Capture the cell that displays the provided text and extract its [X, Y] central coordinate. 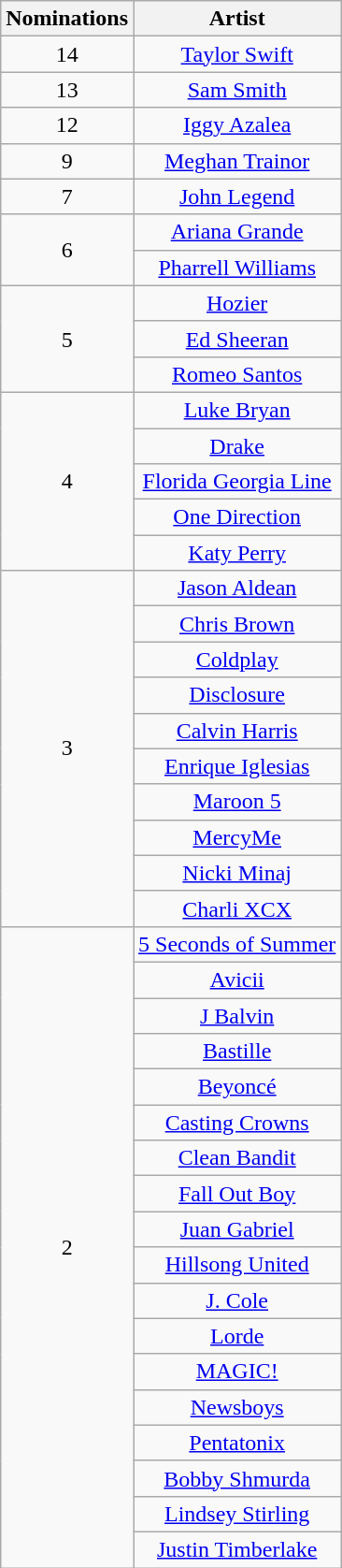
Coldplay [236, 660]
Chris Brown [236, 624]
3 [67, 748]
Drake [236, 446]
4 [67, 481]
Bastille [236, 1052]
Artist [236, 19]
Bobby Shmurda [236, 1478]
Ed Sheeran [236, 339]
5 [67, 339]
Meghan Trainor [236, 161]
Luke Bryan [236, 410]
One Direction [236, 517]
J Balvin [236, 1015]
Romeo Santos [236, 374]
Iggy Azalea [236, 125]
9 [67, 161]
Nominations [67, 19]
John Legend [236, 196]
6 [67, 250]
Newsboys [236, 1407]
2 [67, 1246]
MercyMe [236, 837]
Jason Aldean [236, 588]
Avicii [236, 980]
Justin Timberlake [236, 1549]
Charli XCX [236, 908]
Fall Out Boy [236, 1194]
Hozier [236, 303]
MAGIC! [236, 1372]
Beyoncé [236, 1087]
13 [67, 90]
Enrique Iglesias [236, 766]
Calvin Harris [236, 731]
14 [67, 54]
Pentatonix [236, 1443]
Florida Georgia Line [236, 482]
Casting Crowns [236, 1123]
Sam Smith [236, 90]
12 [67, 125]
Lindsey Stirling [236, 1514]
Taylor Swift [236, 54]
Lorde [236, 1336]
Juan Gabriel [236, 1229]
7 [67, 196]
Disclosure [236, 695]
Clean Bandit [236, 1158]
Ariana Grande [236, 232]
Hillsong United [236, 1265]
Katy Perry [236, 553]
Maroon 5 [236, 802]
J. Cole [236, 1300]
Nicki Minaj [236, 873]
Pharrell Williams [236, 268]
5 Seconds of Summer [236, 944]
